Scan for the cell matching the given text and deliver its (x, y) coordinate at center. 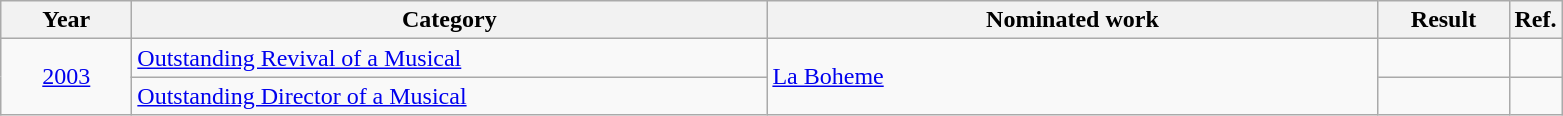
Ref. (1536, 20)
Nominated work (1072, 20)
La Boheme (1072, 77)
2003 (66, 77)
Category (450, 20)
Result (1444, 20)
Year (66, 20)
Outstanding Director of a Musical (450, 96)
Outstanding Revival of a Musical (450, 58)
